Pinpoint the cell where the given text exists, returning its (X, Y) midpoint coordinate. 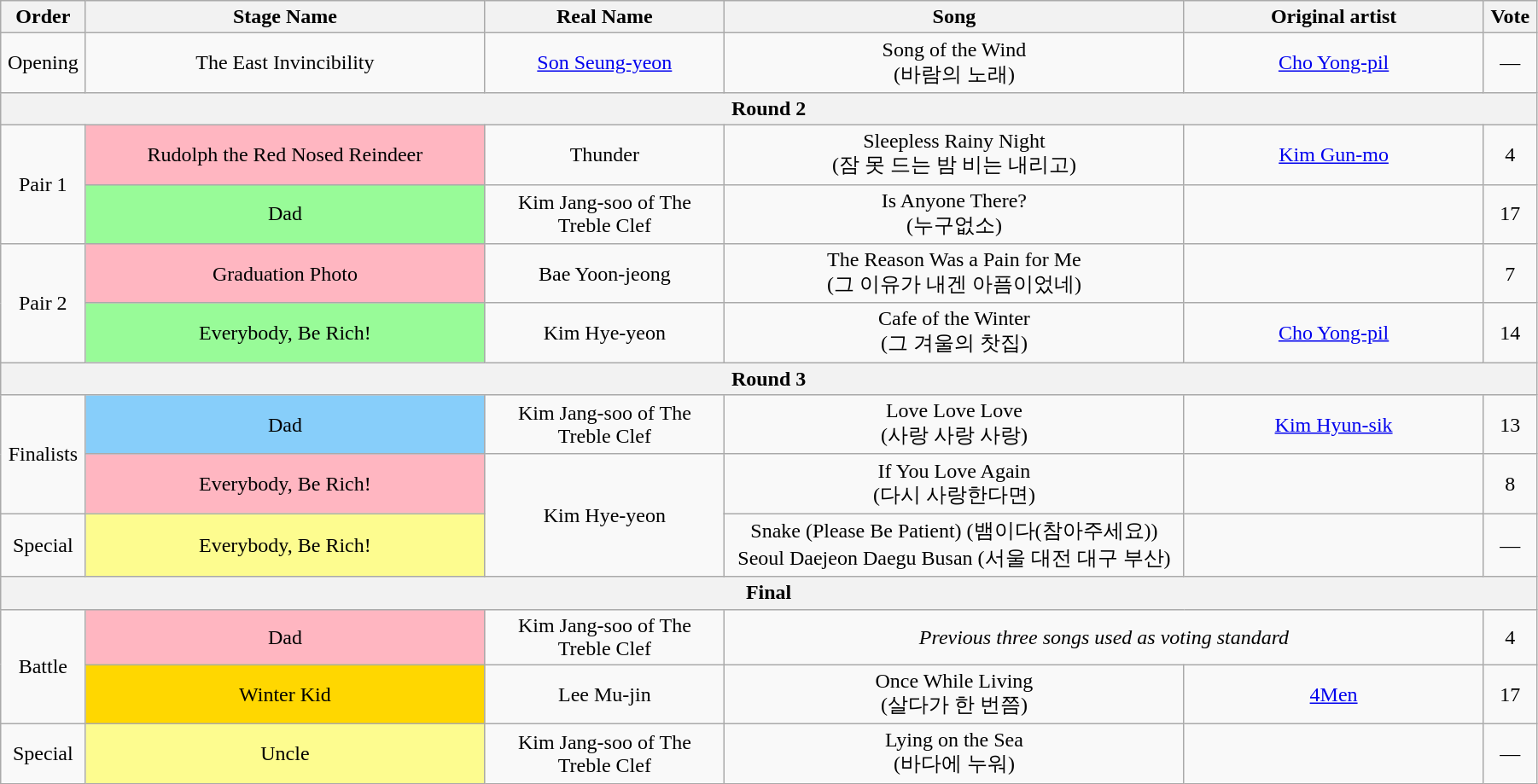
Stage Name (285, 17)
Real Name (604, 17)
Order (43, 17)
Opening (43, 63)
Pair 1 (43, 184)
Love Love Love(사랑 사랑 사랑) (954, 425)
14 (1510, 333)
Original artist (1333, 17)
13 (1510, 425)
Once While Living(살다가 한 번쯤) (954, 694)
Lee Mu-jin (604, 694)
Son Seung-yeon (604, 63)
8 (1510, 484)
Is Anyone There?(누구없소) (954, 214)
Uncle (285, 754)
Rudolph the Red Nosed Reindeer (285, 154)
Thunder (604, 154)
Round 3 (769, 379)
Finalists (43, 454)
The Reason Was a Pain for Me(그 이유가 내겐 아픔이었네) (954, 274)
Song (954, 17)
Kim Gun-mo (1333, 154)
The East Invincibility (285, 63)
Vote (1510, 17)
Battle (43, 667)
Winter Kid (285, 694)
Cafe of the Winter(그 겨울의 찻집) (954, 333)
4Men (1333, 694)
Previous three songs used as voting standard (1104, 636)
Snake (Please Be Patient) (뱀이다(참아주세요))Seoul Daejeon Daegu Busan (서울 대전 대구 부산) (954, 545)
Final (769, 593)
If You Love Again(다시 사랑한다면) (954, 484)
Bae Yoon-jeong (604, 274)
Kim Hyun-sik (1333, 425)
Round 2 (769, 108)
7 (1510, 274)
Lying on the Sea(바다에 누워) (954, 754)
Graduation Photo (285, 274)
Pair 2 (43, 304)
Song of the Wind(바람의 노래) (954, 63)
Sleepless Rainy Night(잠 못 드는 밤 비는 내리고) (954, 154)
